For the text-containing cell, return its midpoint in [X, Y] coordinate format. 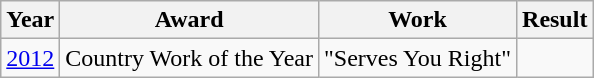
Result [555, 20]
Work [417, 20]
"Serves You Right" [417, 58]
Year [30, 20]
Award [190, 20]
Country Work of the Year [190, 58]
2012 [30, 58]
